Output the [X, Y] coordinate of the center of the cell containing the given text.  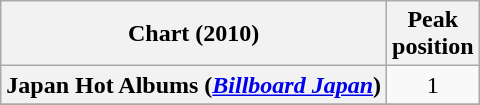
Chart (2010) [194, 34]
Peakposition [433, 34]
1 [433, 85]
Japan Hot Albums (Billboard Japan) [194, 85]
